For the text-containing cell, return its midpoint in (x, y) coordinate format. 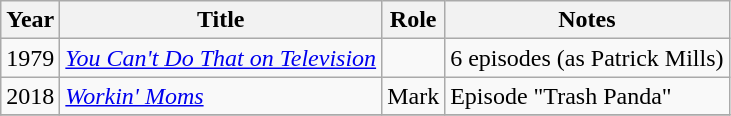
Notes (587, 20)
Episode "Trash Panda" (587, 96)
Mark (414, 96)
You Can't Do That on Television (221, 58)
1979 (30, 58)
Title (221, 20)
6 episodes (as Patrick Mills) (587, 58)
Workin' Moms (221, 96)
Year (30, 20)
Role (414, 20)
2018 (30, 96)
